Return the (x, y) coordinate for the center point of the cell that contains the specified text.  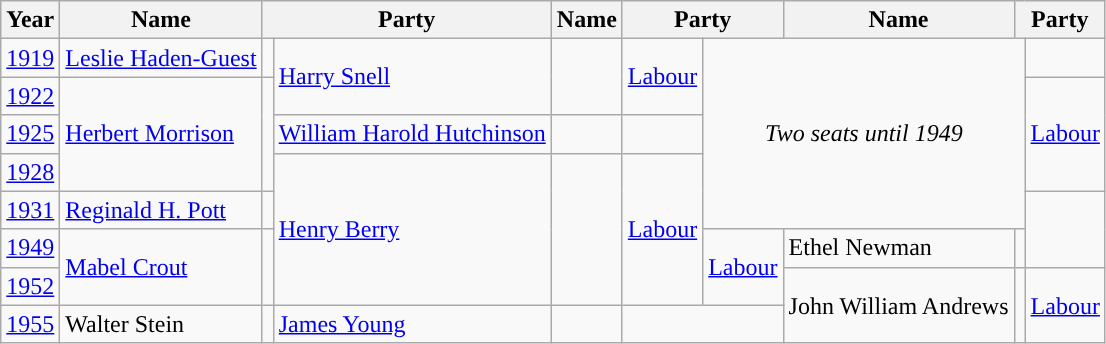
Ethel Newman (898, 248)
Leslie Haden-Guest (161, 58)
1931 (30, 210)
Two seats until 1949 (864, 134)
William Harold Hutchinson (412, 134)
1952 (30, 286)
John William Andrews (898, 305)
Walter Stein (161, 324)
1922 (30, 96)
Reginald H. Pott (161, 210)
Mabel Crout (161, 267)
1955 (30, 324)
Harry Snell (412, 77)
1928 (30, 172)
Year (30, 20)
1949 (30, 248)
1919 (30, 58)
James Young (412, 324)
Henry Berry (412, 229)
1925 (30, 134)
Herbert Morrison (161, 134)
